Return the (x, y) coordinate for the center point of the cell that contains the specified text.  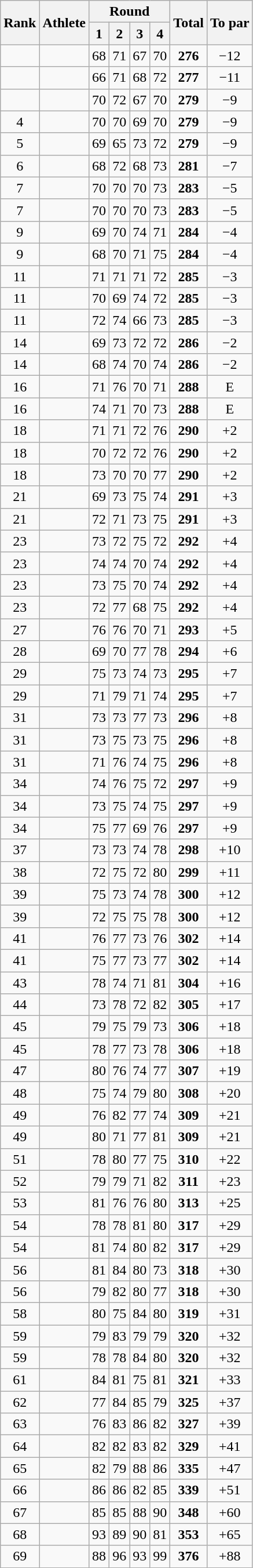
329 (189, 1446)
+65 (229, 1534)
310 (189, 1159)
294 (189, 652)
48 (20, 1093)
62 (20, 1402)
+17 (229, 1005)
Round (130, 12)
2 (119, 34)
+6 (229, 652)
+51 (229, 1490)
348 (189, 1512)
6 (20, 166)
+22 (229, 1159)
321 (189, 1380)
+19 (229, 1071)
308 (189, 1093)
58 (20, 1313)
293 (189, 629)
+5 (229, 629)
+41 (229, 1446)
3 (140, 34)
47 (20, 1071)
51 (20, 1159)
61 (20, 1380)
−11 (229, 78)
64 (20, 1446)
276 (189, 56)
37 (20, 850)
1 (100, 34)
+11 (229, 872)
298 (189, 850)
−7 (229, 166)
96 (119, 1556)
299 (189, 872)
339 (189, 1490)
53 (20, 1203)
52 (20, 1181)
+25 (229, 1203)
−12 (229, 56)
+33 (229, 1380)
304 (189, 983)
+60 (229, 1512)
+20 (229, 1093)
305 (189, 1005)
44 (20, 1005)
+10 (229, 850)
+39 (229, 1424)
+16 (229, 983)
319 (189, 1313)
376 (189, 1556)
335 (189, 1468)
Total (189, 23)
To par (229, 23)
99 (160, 1556)
353 (189, 1534)
311 (189, 1181)
+31 (229, 1313)
Athlete (64, 23)
+23 (229, 1181)
27 (20, 629)
89 (119, 1534)
307 (189, 1071)
63 (20, 1424)
+37 (229, 1402)
281 (189, 166)
5 (20, 144)
+88 (229, 1556)
325 (189, 1402)
327 (189, 1424)
43 (20, 983)
38 (20, 872)
28 (20, 652)
Rank (20, 23)
+47 (229, 1468)
313 (189, 1203)
277 (189, 78)
